Identify which cell holds the provided text, then report its (x, y) central coordinate. 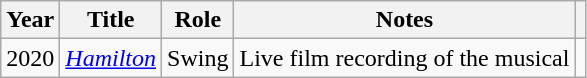
Year (30, 20)
Title (111, 20)
Swing (198, 58)
Notes (404, 20)
Hamilton (111, 58)
Role (198, 20)
Live film recording of the musical (404, 58)
2020 (30, 58)
